Find where the given text appears and provide that cell's center as (x, y) coordinate. 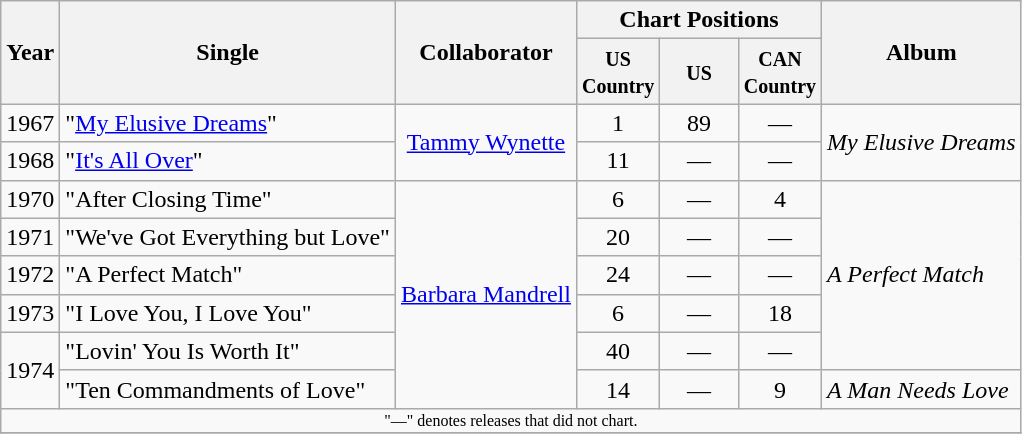
1968 (30, 161)
My Elusive Dreams (922, 142)
Collaborator (486, 52)
A Perfect Match (922, 275)
1 (618, 123)
Single (228, 52)
24 (618, 275)
"A Perfect Match" (228, 275)
14 (618, 389)
1972 (30, 275)
Year (30, 52)
1971 (30, 237)
"Ten Commandments of Love" (228, 389)
CAN Country (780, 72)
40 (618, 351)
Album (922, 52)
"We've Got Everything but Love" (228, 237)
US Country (618, 72)
18 (780, 313)
20 (618, 237)
Chart Positions (698, 20)
US (700, 72)
1970 (30, 199)
89 (700, 123)
Tammy Wynette (486, 142)
1973 (30, 313)
A Man Needs Love (922, 389)
1974 (30, 370)
"It's All Over" (228, 161)
"I Love You, I Love You" (228, 313)
"My Elusive Dreams" (228, 123)
"—" denotes releases that did not chart. (511, 420)
1967 (30, 123)
9 (780, 389)
"After Closing Time" (228, 199)
4 (780, 199)
Barbara Mandrell (486, 294)
11 (618, 161)
"Lovin' You Is Worth It" (228, 351)
